For the text-containing cell, return its midpoint in [x, y] coordinate format. 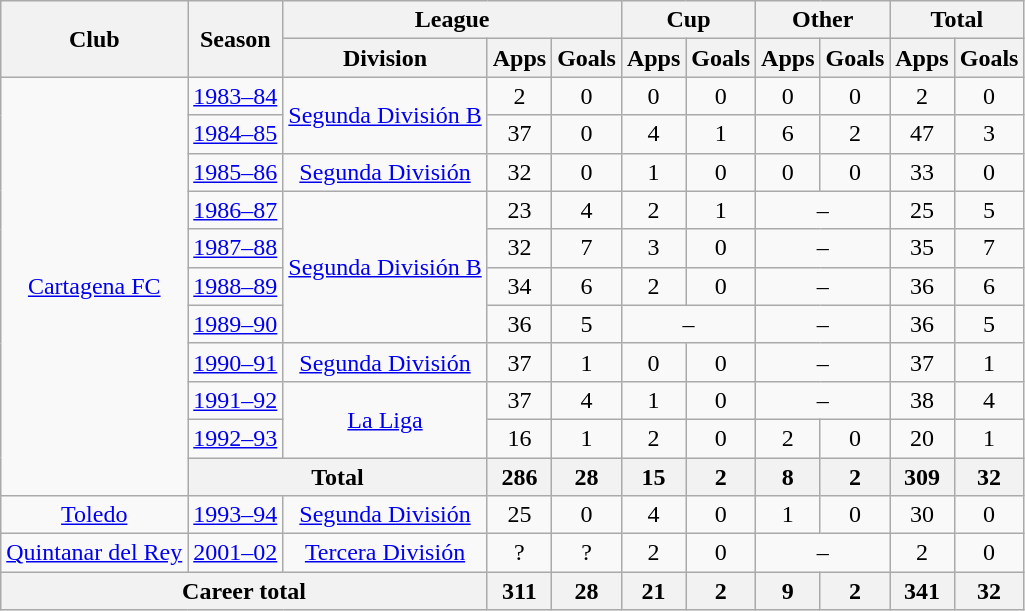
1993–94 [236, 515]
35 [922, 248]
1985–86 [236, 172]
League [452, 20]
Cup [688, 20]
38 [922, 400]
9 [788, 591]
34 [519, 286]
341 [922, 591]
La Liga [385, 419]
2001–02 [236, 553]
286 [519, 477]
1989–90 [236, 324]
309 [922, 477]
Toledo [94, 515]
21 [653, 591]
23 [519, 210]
Other [823, 20]
16 [519, 438]
1992–93 [236, 438]
Quintanar del Rey [94, 553]
1987–88 [236, 248]
Tercera División [385, 553]
47 [922, 134]
Career total [244, 591]
1984–85 [236, 134]
311 [519, 591]
1988–89 [236, 286]
Cartagena FC [94, 286]
20 [922, 438]
15 [653, 477]
1991–92 [236, 400]
8 [788, 477]
33 [922, 172]
30 [922, 515]
1990–91 [236, 362]
Club [94, 39]
Season [236, 39]
1986–87 [236, 210]
Division [385, 58]
1983–84 [236, 96]
